Find where the given text appears and provide that cell's center as [X, Y] coordinate. 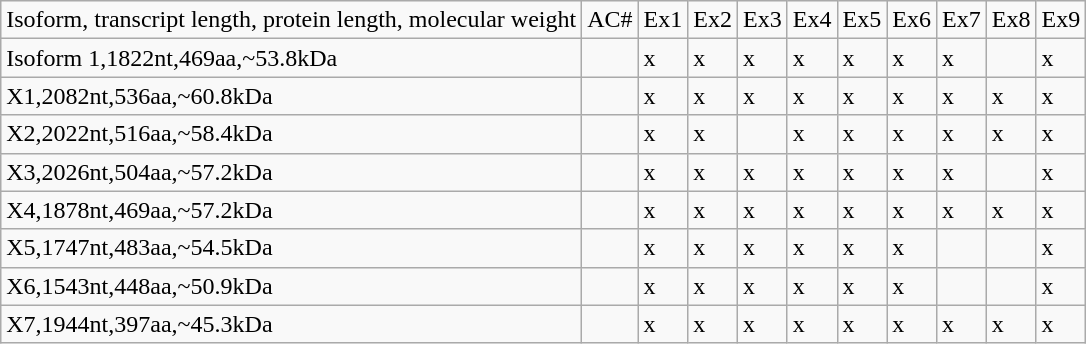
Ex8 [1011, 20]
X2,2022nt,516aa,~58.4kDa [292, 134]
Ex4 [812, 20]
Isoform, transcript length, protein length, molecular weight [292, 20]
X6,1543nt,448aa,~50.9kDa [292, 286]
X4,1878nt,469aa,~57.2kDa [292, 210]
Ex5 [862, 20]
X3,2026nt,504aa,~57.2kDa [292, 172]
Ex3 [763, 20]
Ex1 [663, 20]
Ex6 [912, 20]
Ex7 [961, 20]
AC# [610, 20]
X1,2082nt,536aa,~60.8kDa [292, 96]
Isoform 1,1822nt,469aa,~53.8kDa [292, 58]
X5,1747nt,483aa,~54.5kDa [292, 248]
Ex2 [713, 20]
Ex9 [1061, 20]
X7,1944nt,397aa,~45.3kDa [292, 324]
